Return the [x, y] coordinate for the center point of the cell that contains the specified text.  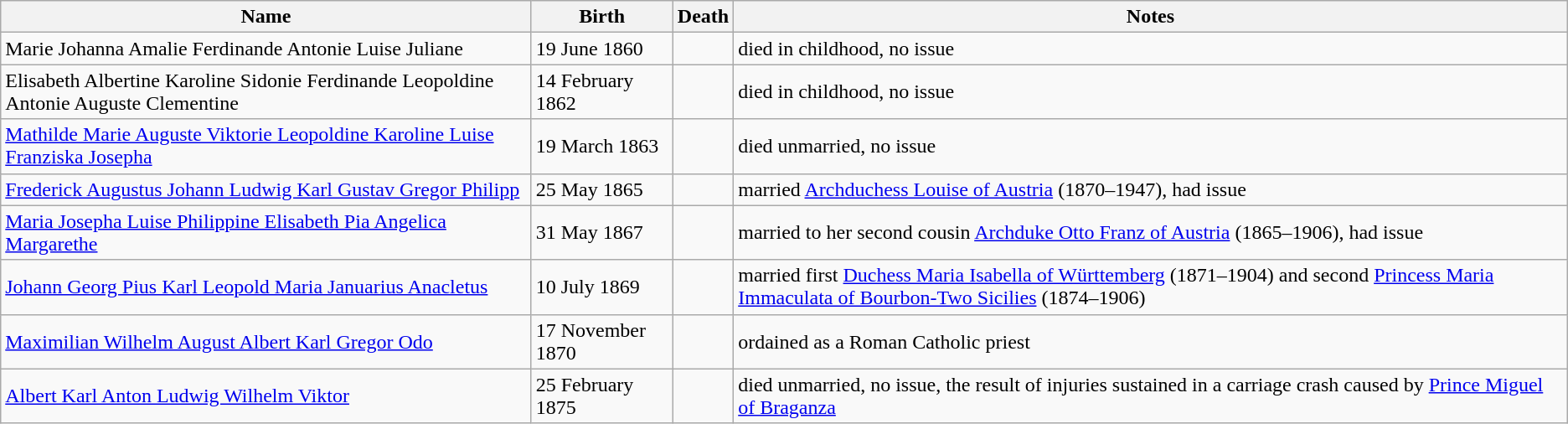
17 November 1870 [601, 342]
married first Duchess Maria Isabella of Württemberg (1871–1904) and second Princess Maria Immaculata of Bourbon-Two Sicilies (1874–1906) [1151, 287]
Birth [601, 17]
Frederick Augustus Johann Ludwig Karl Gustav Gregor Philipp [266, 189]
died unmarried, no issue [1151, 146]
Death [703, 17]
died unmarried, no issue, the result of injuries sustained in a carriage crash caused by Prince Miguel of Braganza [1151, 396]
Elisabeth Albertine Karoline Sidonie Ferdinande Leopoldine Antonie Auguste Clementine [266, 92]
25 May 1865 [601, 189]
married to her second cousin Archduke Otto Franz of Austria (1865–1906), had issue [1151, 233]
Johann Georg Pius Karl Leopold Maria Januarius Anacletus [266, 287]
ordained as a Roman Catholic priest [1151, 342]
31 May 1867 [601, 233]
Name [266, 17]
10 July 1869 [601, 287]
Maximilian Wilhelm August Albert Karl Gregor Odo [266, 342]
25 February 1875 [601, 396]
19 March 1863 [601, 146]
14 February 1862 [601, 92]
19 June 1860 [601, 49]
Mathilde Marie Auguste Viktorie Leopoldine Karoline Luise Franziska Josepha [266, 146]
married Archduchess Louise of Austria (1870–1947), had issue [1151, 189]
Albert Karl Anton Ludwig Wilhelm Viktor [266, 396]
Notes [1151, 17]
Maria Josepha Luise Philippine Elisabeth Pia Angelica Margarethe [266, 233]
Marie Johanna Amalie Ferdinande Antonie Luise Juliane [266, 49]
